Detect which cell encompasses the target text, then output its [X, Y] center coordinate. 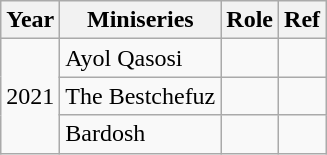
Miniseries [140, 20]
Role [250, 20]
Bardosh [140, 134]
Ref [302, 20]
The Bestchefuz [140, 96]
2021 [30, 96]
Ayol Qasosi [140, 58]
Year [30, 20]
